Scan for the cell matching the given text and deliver its (x, y) coordinate at center. 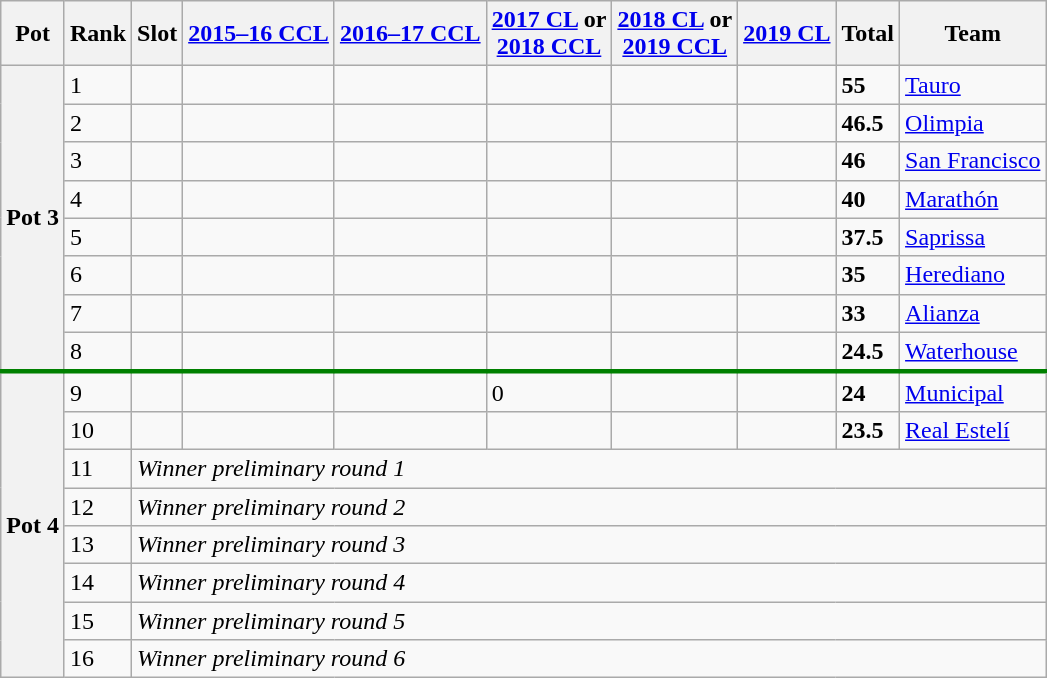
Winner preliminary round 2 (589, 507)
46 (868, 161)
Waterhouse (973, 352)
2018 CL or2019 CCL (675, 34)
Team (973, 34)
Winner preliminary round 1 (589, 468)
8 (98, 352)
Municipal (973, 392)
2 (98, 123)
55 (868, 85)
Winner preliminary round 3 (589, 545)
33 (868, 313)
2019 CL (787, 34)
Alianza (973, 313)
1 (98, 85)
14 (98, 583)
Saprissa (973, 237)
2015–16 CCL (259, 34)
Pot 4 (33, 525)
0 (549, 392)
6 (98, 275)
9 (98, 392)
Pot (33, 34)
11 (98, 468)
13 (98, 545)
Winner preliminary round 4 (589, 583)
4 (98, 199)
Marathón (973, 199)
Slot (158, 34)
35 (868, 275)
40 (868, 199)
2017 CL or2018 CCL (549, 34)
15 (98, 621)
23.5 (868, 430)
Total (868, 34)
46.5 (868, 123)
5 (98, 237)
7 (98, 313)
3 (98, 161)
24.5 (868, 352)
12 (98, 507)
16 (98, 659)
Winner preliminary round 5 (589, 621)
Pot 3 (33, 219)
Winner preliminary round 6 (589, 659)
San Francisco (973, 161)
24 (868, 392)
Herediano (973, 275)
2016–17 CCL (410, 34)
10 (98, 430)
Tauro (973, 85)
Olimpia (973, 123)
37.5 (868, 237)
Rank (98, 34)
Real Estelí (973, 430)
